Detect which cell encompasses the target text, then output its [x, y] center coordinate. 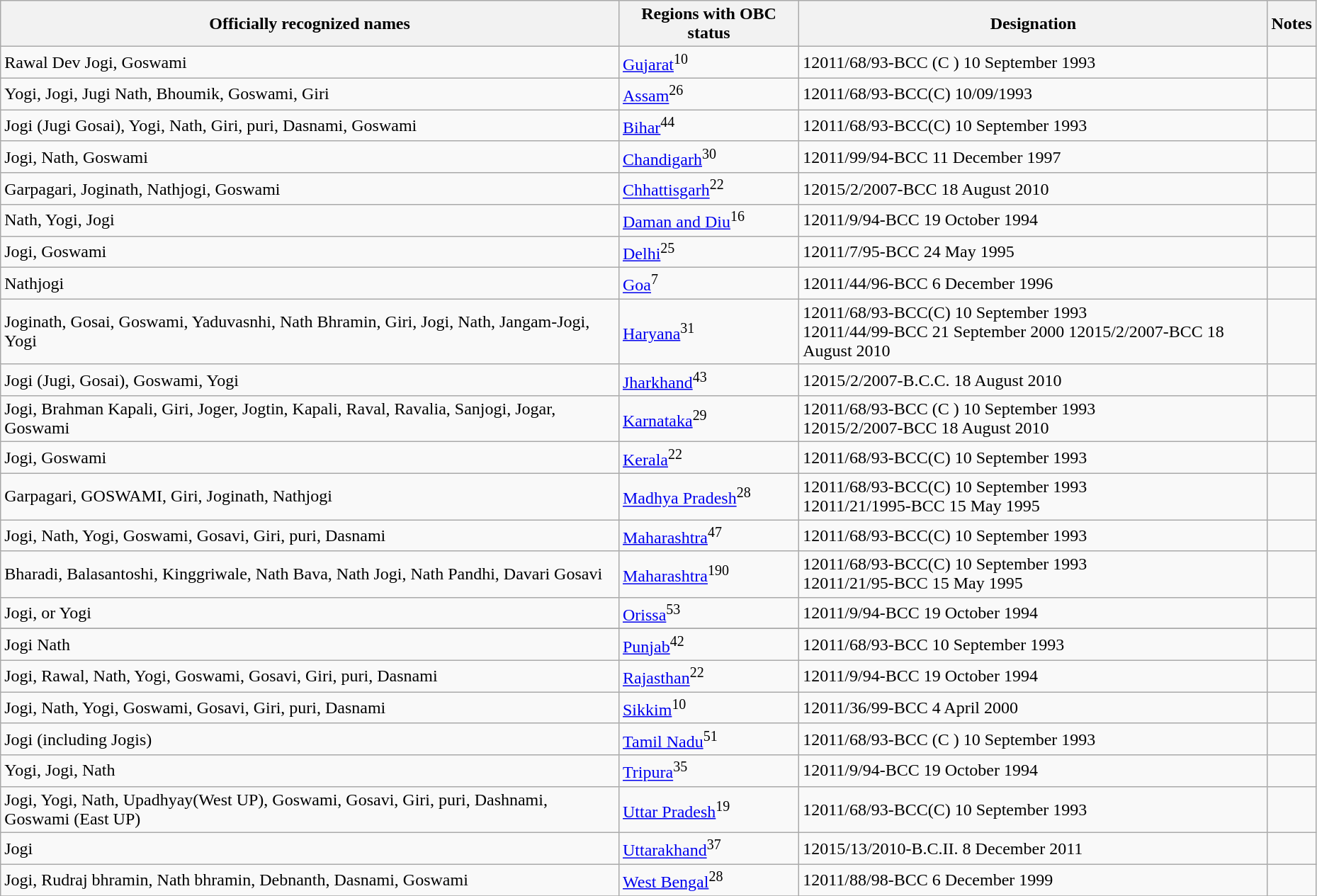
Daman and Diu16 [708, 221]
Jogi, Rudraj bhramin, Nath bhramin, Debnanth, Dasnami, Goswami [310, 880]
Sikkim10 [708, 708]
Haryana31 [708, 331]
Garpagari, GOSWAMI, Giri, Joginath, Nathjogi [310, 496]
Chandigarh30 [708, 157]
12015/13/2010-B.C.II. 8 December 2011 [1033, 849]
12011/68/93-BCC(C) 10 September 199312011/21/95-BCC 15 May 1995 [1033, 574]
Maharashtra47 [708, 535]
Orissa53 [708, 613]
12011/7/95-BCC 24 May 1995 [1033, 252]
Nath, Yogi, Jogi [310, 221]
Designation [1033, 24]
Bihar44 [708, 126]
Jogi [310, 849]
Jogi (Jugi Gosai), Yogi, Nath, Giri, puri, Dasnami, Goswami [310, 126]
Officially recognized names [310, 24]
12011/68/93-BCC (C ) 10 September 199312015/2/2007-BCC 18 August 2010 [1033, 419]
Joginath, Gosai, Goswami, Yaduvasnhi, Nath Bhramin, Giri, Jogi, Nath, Jangam-Jogi, Yogi [310, 331]
Jharkhand43 [708, 380]
12011/88/98-BCC 6 December 1999 [1033, 880]
Delhi25 [708, 252]
12015/2/2007-B.C.C. 18 August 2010 [1033, 380]
Jogi Nath [310, 645]
Rawal Dev Jogi, Goswami [310, 62]
Rajasthan22 [708, 676]
Nathjogi [310, 283]
Uttarakhand37 [708, 849]
12011/68/93-BCC(C) 10/09/1993 [1033, 93]
Madhya Pradesh28 [708, 496]
12011/99/94-BCC 11 December 1997 [1033, 157]
12011/68/93-BCC(C) 10 September 199312011/21/1995-BCC 15 May 1995 [1033, 496]
12011/36/99-BCC 4 April 2000 [1033, 708]
12011/68/93-BCC(C) 10 September 199312011/44/99-BCC 21 September 2000 12015/2/2007-BCC 18 August 2010 [1033, 331]
Gujarat10 [708, 62]
Karnataka29 [708, 419]
Jogi, Nath, Goswami [310, 157]
12015/2/2007-BCC 18 August 2010 [1033, 188]
West Bengal28 [708, 880]
Tripura35 [708, 771]
Jogi, Brahman Kapali, Giri, Joger, Jogtin, Kapali, Raval, Ravalia, Sanjogi, Jogar, Goswami [310, 419]
Notes [1291, 24]
Jogi (Jugi, Gosai), Goswami, Yogi [310, 380]
Chhattisgarh22 [708, 188]
Garpagari, Joginath, Nathjogi, Goswami [310, 188]
Punjab42 [708, 645]
Maharashtra190 [708, 574]
Jogi, or Yogi [310, 613]
Jogi, Yogi, Nath, Upadhyay(West UP), Goswami, Gosavi, Giri, puri, Dashnami, Goswami (East UP) [310, 809]
Yogi, Jogi, Nath [310, 771]
Yogi, Jogi, Jugi Nath, Bhoumik, Goswami, Giri [310, 93]
12011/44/96-BCC 6 December 1996 [1033, 283]
Goa7 [708, 283]
Jogi (including Jogis) [310, 739]
Regions with OBC status [708, 24]
Jogi, Rawal, Nath, Yogi, Goswami, Gosavi, Giri, puri, Dasnami [310, 676]
Uttar Pradesh19 [708, 809]
Bharadi, Balasantoshi, Kinggriwale, Nath Bava, Nath Jogi, Nath Pandhi, Davari Gosavi [310, 574]
Assam26 [708, 93]
12011/68/93-BCC 10 September 1993 [1033, 645]
Tamil Nadu51 [708, 739]
Kerala22 [708, 458]
